Return the [X, Y] coordinate for the center point of the cell that contains the specified text.  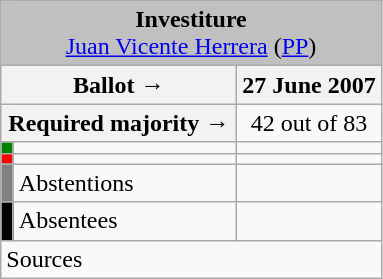
42 out of 83 [309, 123]
InvestitureJuan Vicente Herrera (PP) [191, 34]
Ballot → [119, 85]
Abstentions [125, 183]
Sources [191, 259]
Absentees [125, 221]
Required majority → [119, 123]
27 June 2007 [309, 85]
